Detect which cell encompasses the target text, then output its [x, y] center coordinate. 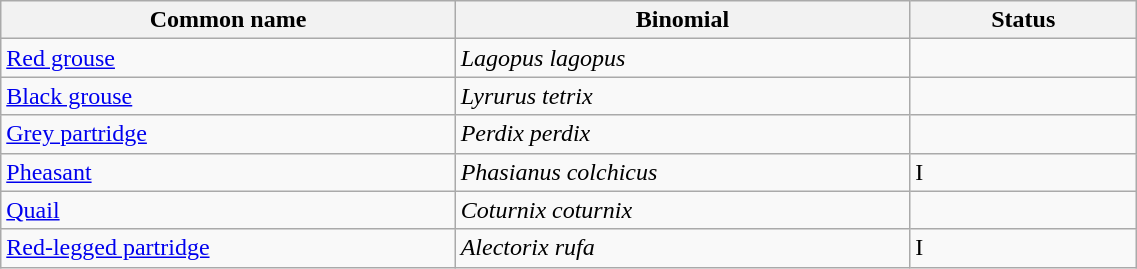
Common name [228, 20]
Grey partridge [228, 134]
Status [1024, 20]
Lagopus lagopus [682, 58]
Pheasant [228, 172]
Red-legged partridge [228, 248]
Binomial [682, 20]
Red grouse [228, 58]
Phasianus colchicus [682, 172]
Black grouse [228, 96]
Coturnix coturnix [682, 210]
Perdix perdix [682, 134]
Quail [228, 210]
Lyrurus tetrix [682, 96]
Alectorix rufa [682, 248]
